For the text-containing cell, return its midpoint in [X, Y] coordinate format. 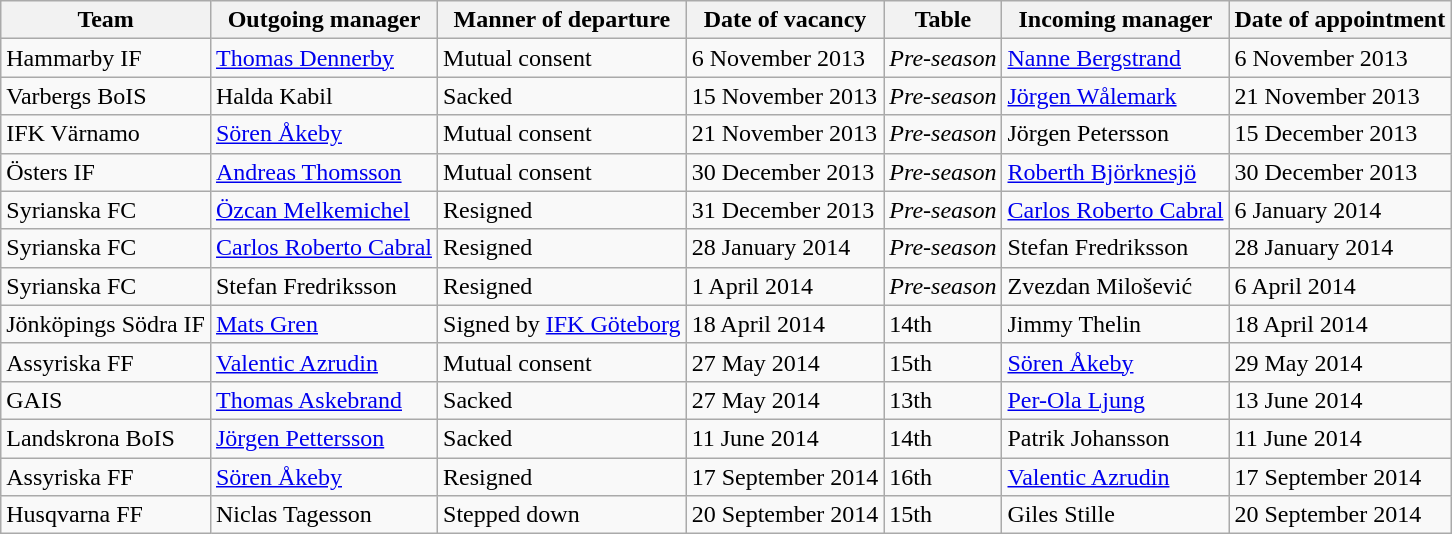
Östers IF [106, 172]
6 April 2014 [1340, 286]
Giles Stille [1116, 515]
Thomas Askebrand [324, 400]
Nanne Bergstrand [1116, 58]
Date of vacancy [785, 20]
Jönköpings Södra IF [106, 324]
13th [943, 400]
Roberth Björknesjö [1116, 172]
Signed by IFK Göteborg [562, 324]
Jörgen Petersson [1116, 134]
GAIS [106, 400]
Patrik Johansson [1116, 438]
Varbergs BoIS [106, 96]
Stepped down [562, 515]
29 May 2014 [1340, 362]
Mats Gren [324, 324]
16th [943, 477]
13 June 2014 [1340, 400]
Manner of departure [562, 20]
1 April 2014 [785, 286]
Table [943, 20]
Outgoing manager [324, 20]
31 December 2013 [785, 210]
Jimmy Thelin [1116, 324]
Jörgen Pettersson [324, 438]
Özcan Melkemichel [324, 210]
Landskrona BoIS [106, 438]
Team [106, 20]
6 January 2014 [1340, 210]
Zvezdan Milošević [1116, 286]
IFK Värnamo [106, 134]
Incoming manager [1116, 20]
Niclas Tagesson [324, 515]
Per-Ola Ljung [1116, 400]
Thomas Dennerby [324, 58]
Hammarby IF [106, 58]
Husqvarna FF [106, 515]
15 November 2013 [785, 96]
Halda Kabil [324, 96]
Date of appointment [1340, 20]
Andreas Thomsson [324, 172]
15 December 2013 [1340, 134]
Jörgen Wålemark [1116, 96]
